For the text-containing cell, return its midpoint in (X, Y) coordinate format. 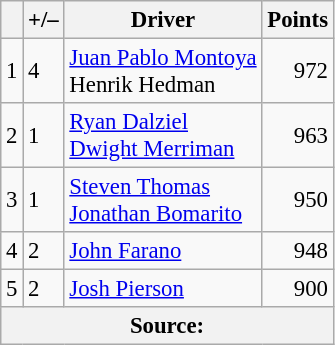
Josh Pierson (163, 289)
Points (298, 20)
Steven Thomas Jonathan Bomarito (163, 200)
948 (298, 251)
John Farano (163, 251)
900 (298, 289)
Juan Pablo Montoya Henrik Hedman (163, 72)
+/– (44, 20)
5 (12, 289)
950 (298, 200)
972 (298, 72)
Ryan Dalziel Dwight Merriman (163, 136)
Driver (163, 20)
963 (298, 136)
3 (12, 200)
